Return the (X, Y) coordinate for the center point of the cell that contains the specified text.  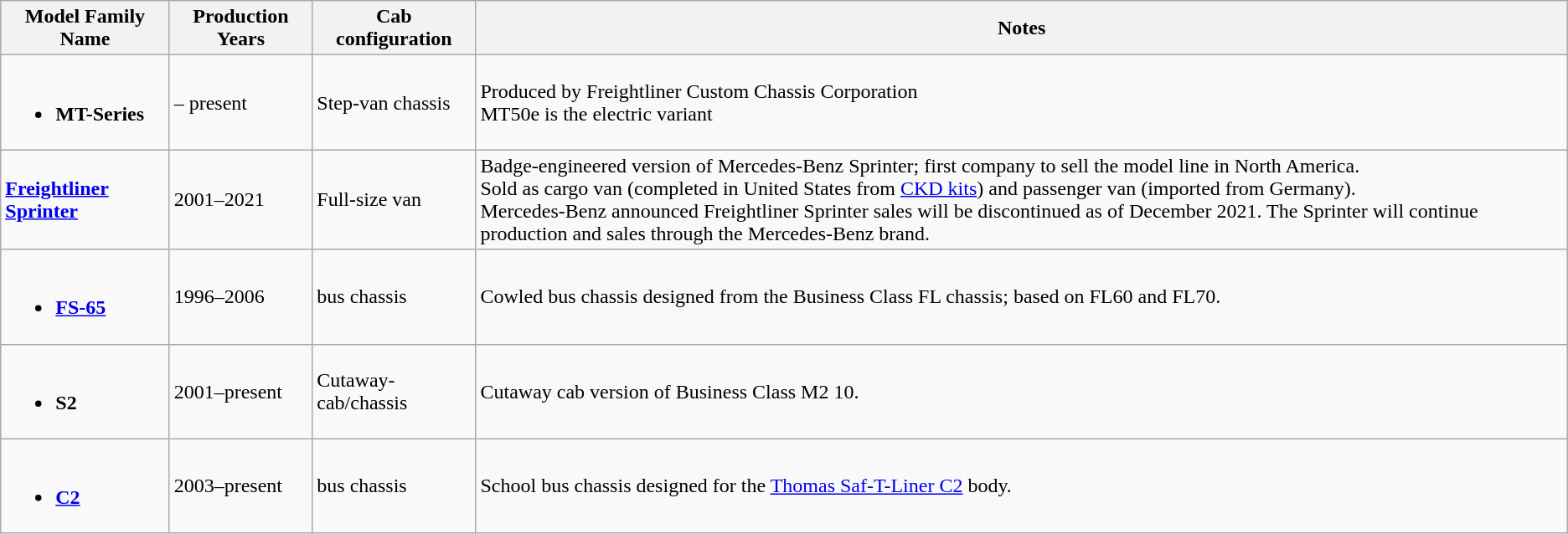
Produced by Freightliner Custom Chassis CorporationMT50e is the electric variant (1022, 102)
Step-van chassis (394, 102)
FS-65 (85, 296)
MT-Series (85, 102)
Model Family Name (85, 28)
2001–2021 (241, 199)
School bus chassis designed for the Thomas Saf-T-Liner C2 body. (1022, 485)
Production Years (241, 28)
Freightliner Sprinter (85, 199)
2003–present (241, 485)
Full-size van (394, 199)
Cutaway-cab/chassis (394, 392)
Cowled bus chassis designed from the Business Class FL chassis; based on FL60 and FL70. (1022, 296)
– present (241, 102)
Notes (1022, 28)
Cutaway cab version of Business Class M2 10. (1022, 392)
C2 (85, 485)
Cab configuration (394, 28)
1996–2006 (241, 296)
2001–present (241, 392)
S2 (85, 392)
